From the cell containing the given text, extract its center point as [x, y] coordinate. 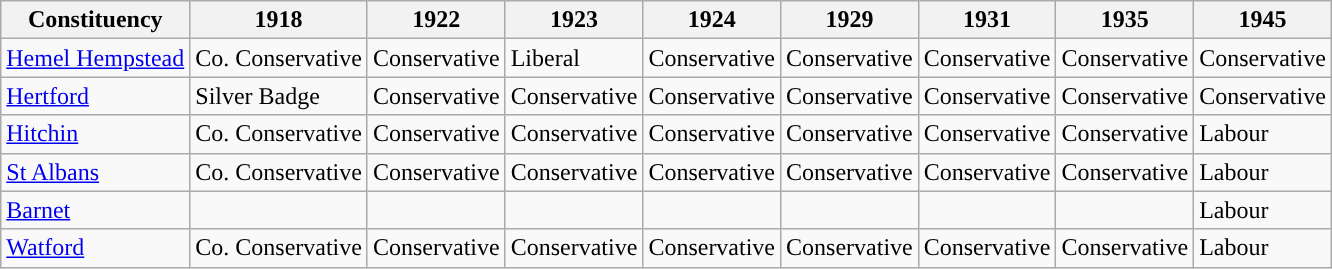
St Albans [96, 172]
1924 [712, 20]
Hitchin [96, 134]
Silver Badge [279, 96]
1935 [1125, 20]
Hemel Hempstead [96, 58]
Hertford [96, 96]
1931 [987, 20]
1945 [1263, 20]
Barnet [96, 210]
1918 [279, 20]
Liberal [574, 58]
1922 [436, 20]
1923 [574, 20]
Constituency [96, 20]
Watford [96, 248]
1929 [850, 20]
